Find where the given text appears and provide that cell's center as (x, y) coordinate. 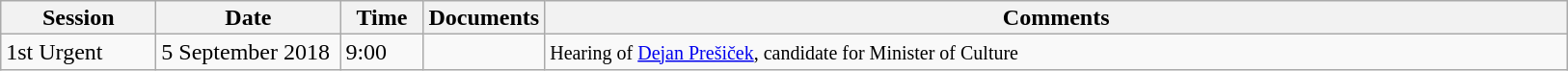
Date (249, 17)
Session (79, 17)
Hearing of Dejan Prešiček, candidate for Minister of Culture (1057, 52)
Documents (484, 17)
9:00 (382, 52)
5 September 2018 (249, 52)
Comments (1057, 17)
1st Urgent (79, 52)
Time (382, 17)
